Return (x, y) of the center of cell containing provided text 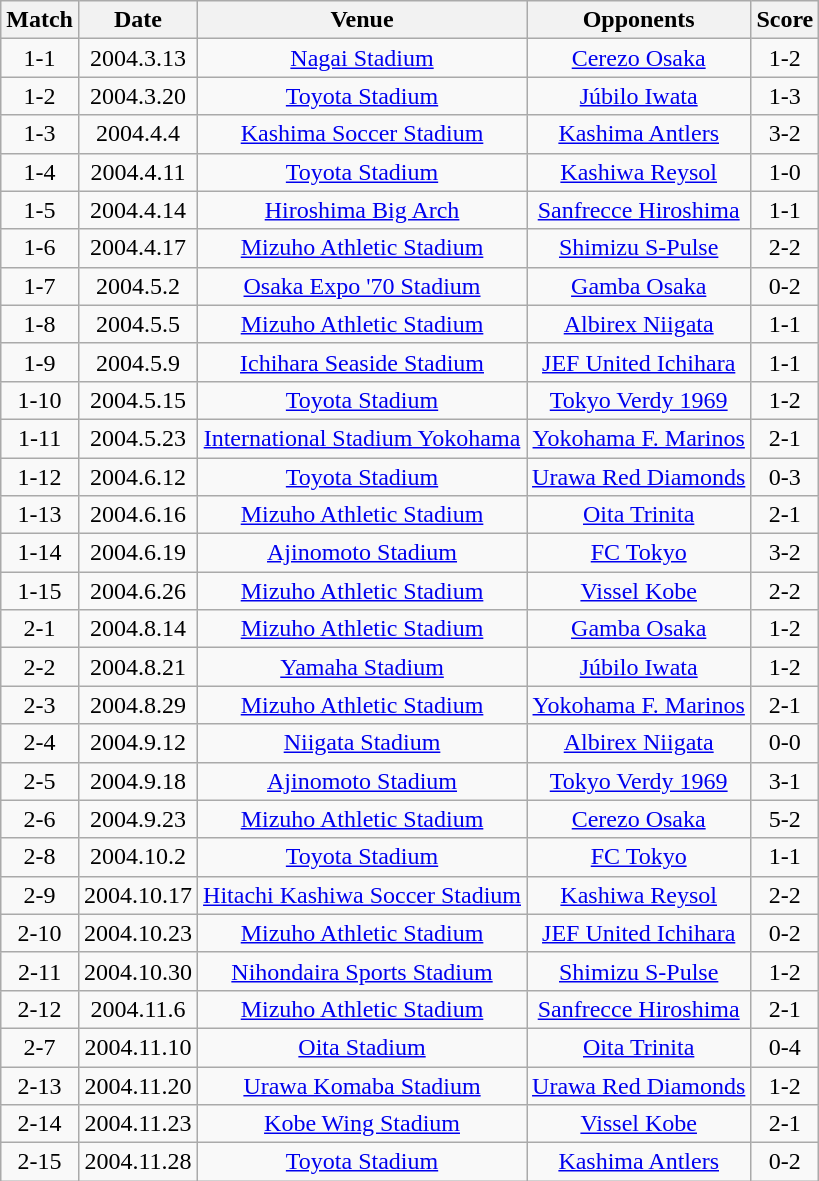
Oita Stadium (362, 1047)
2004.11.10 (138, 1047)
Kobe Wing Stadium (362, 1124)
2-15 (40, 1162)
Yamaha Stadium (362, 667)
0-4 (785, 1047)
1-0 (785, 172)
2004.10.2 (138, 857)
2-10 (40, 933)
2-14 (40, 1124)
2004.5.23 (138, 438)
0-0 (785, 743)
1-11 (40, 438)
2-8 (40, 857)
2004.5.5 (138, 324)
2004.8.21 (138, 667)
2-7 (40, 1047)
1-13 (40, 515)
2004.3.20 (138, 96)
Date (138, 20)
2004.9.18 (138, 781)
2004.5.9 (138, 362)
2-6 (40, 819)
0-3 (785, 477)
2004.11.20 (138, 1085)
2004.5.15 (138, 400)
2004.6.26 (138, 591)
International Stadium Yokohama (362, 438)
Ichihara Seaside Stadium (362, 362)
1-4 (40, 172)
1-12 (40, 477)
2-13 (40, 1085)
Niigata Stadium (362, 743)
2004.11.6 (138, 1009)
2004.10.23 (138, 933)
2004.10.30 (138, 971)
2004.6.16 (138, 515)
2-3 (40, 705)
2004.9.12 (138, 743)
Nagai Stadium (362, 58)
2004.4.11 (138, 172)
2004.8.14 (138, 629)
1-7 (40, 286)
1-5 (40, 210)
1-10 (40, 400)
3-1 (785, 781)
Kashima Soccer Stadium (362, 134)
Hiroshima Big Arch (362, 210)
Nihondaira Sports Stadium (362, 971)
Hitachi Kashiwa Soccer Stadium (362, 895)
1-14 (40, 553)
1-9 (40, 362)
2004.4.17 (138, 248)
Urawa Komaba Stadium (362, 1085)
2-9 (40, 895)
2-4 (40, 743)
Venue (362, 20)
1-6 (40, 248)
2-12 (40, 1009)
1-15 (40, 591)
2004.4.4 (138, 134)
2004.11.28 (138, 1162)
2-11 (40, 971)
2-5 (40, 781)
Match (40, 20)
2004.5.2 (138, 286)
2004.6.12 (138, 477)
Opponents (639, 20)
2004.3.13 (138, 58)
2004.8.29 (138, 705)
5-2 (785, 819)
Score (785, 20)
2004.9.23 (138, 819)
Osaka Expo '70 Stadium (362, 286)
2004.10.17 (138, 895)
2004.11.23 (138, 1124)
2004.4.14 (138, 210)
2004.6.19 (138, 553)
1-8 (40, 324)
